Return (X, Y) of the center of cell containing provided text 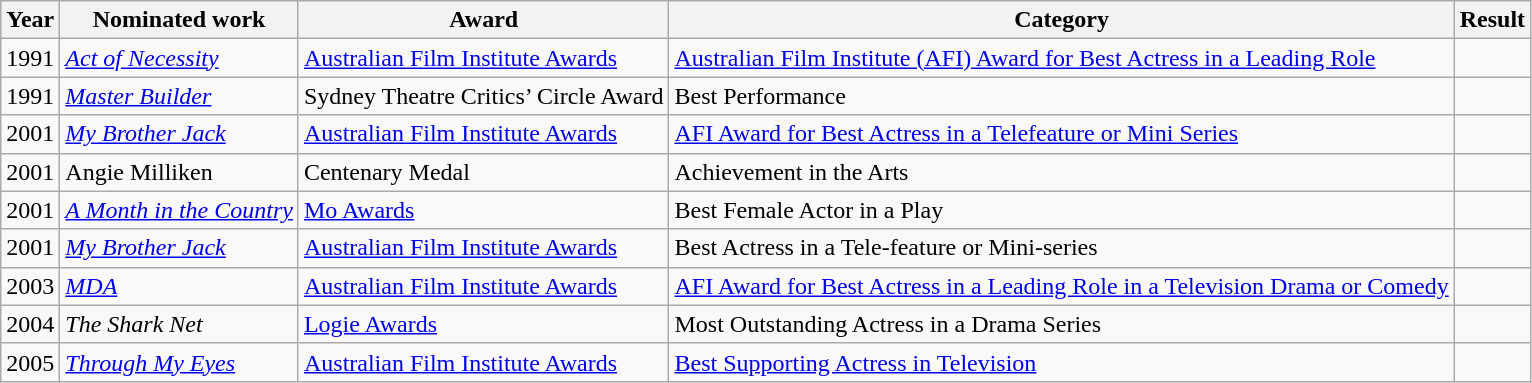
A Month in the Country (180, 210)
Best Performance (1062, 96)
Best Female Actor in a Play (1062, 210)
Angie Milliken (180, 172)
2003 (30, 286)
Award (484, 20)
Most Outstanding Actress in a Drama Series (1062, 324)
Through My Eyes (180, 362)
Category (1062, 20)
Best Supporting Actress in Television (1062, 362)
MDA (180, 286)
2005 (30, 362)
Logie Awards (484, 324)
Mo Awards (484, 210)
AFI Award for Best Actress in a Leading Role in a Television Drama or Comedy (1062, 286)
Nominated work (180, 20)
Year (30, 20)
2004 (30, 324)
The Shark Net (180, 324)
Result (1492, 20)
Master Builder (180, 96)
Best Actress in a Tele-feature or Mini-series (1062, 248)
Achievement in the Arts (1062, 172)
Centenary Medal (484, 172)
Australian Film Institute (AFI) Award for Best Actress in a Leading Role (1062, 58)
Sydney Theatre Critics’ Circle Award (484, 96)
Act of Necessity (180, 58)
AFI Award for Best Actress in a Telefeature or Mini Series (1062, 134)
